Provide the [x, y] coordinate of the cell's center where the given text is located.  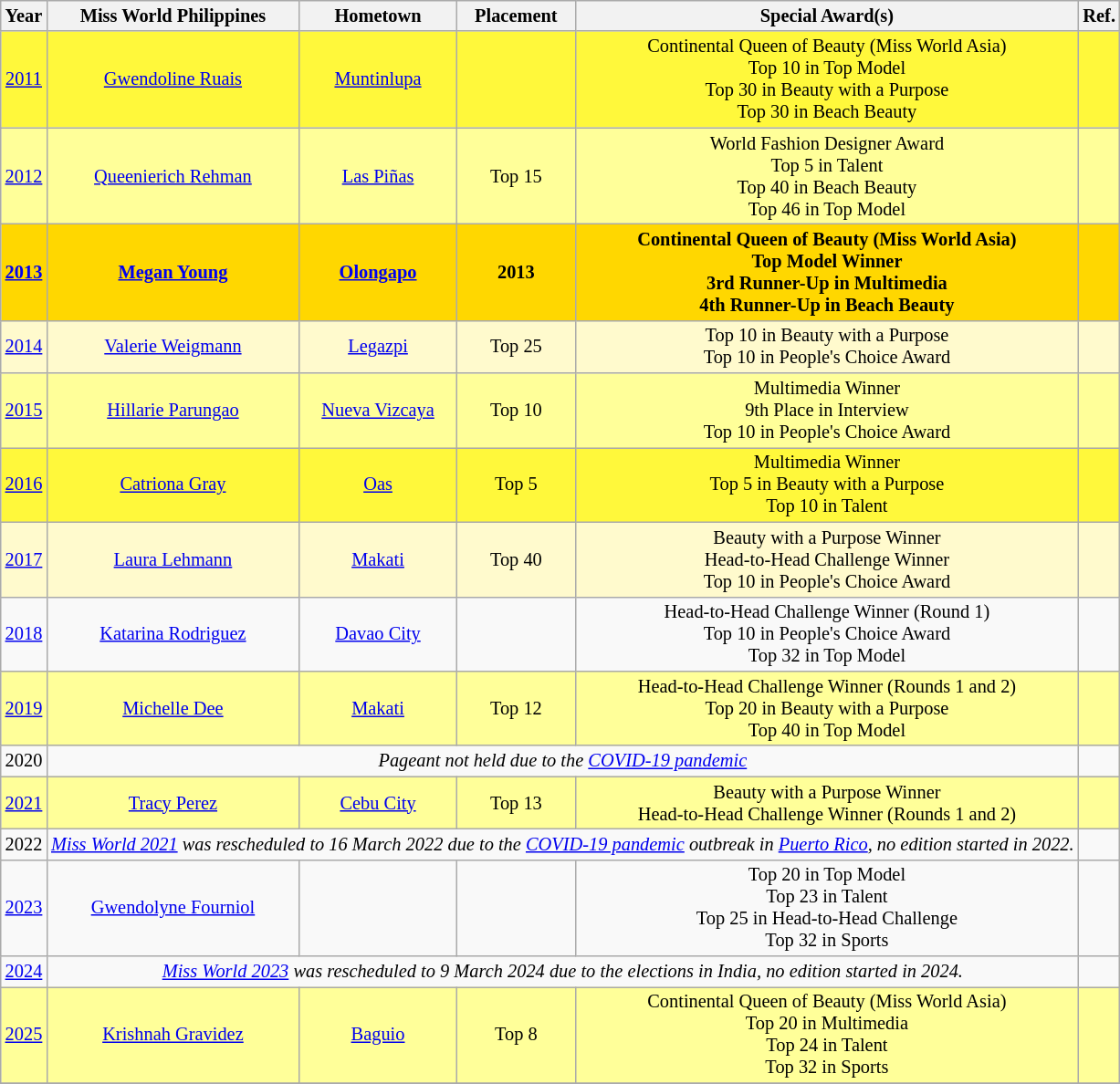
2015 [24, 411]
Krishnah Gravidez [173, 1035]
2021 [24, 803]
Gwendolyne Fourniol [173, 908]
2023 [24, 908]
Top 13 [516, 803]
Katarina Rodriguez [173, 634]
2012 [24, 176]
2019 [24, 708]
Beauty with a Purpose Winner Head-to-Head Challenge Winner Top 10 in People's Choice Award [827, 559]
Miss World Philippines [173, 16]
Laura Lehmann [173, 559]
2018 [24, 634]
Nueva Vizcaya [378, 411]
Olongapo [378, 272]
Queenierich Rehman [173, 176]
Year [24, 16]
Head-to-Head Challenge Winner (Rounds 1 and 2) Top 20 in Beauty with a Purpose Top 40 in Top Model [827, 708]
Special Award(s) [827, 16]
Tracy Perez [173, 803]
Top 40 [516, 559]
Miss World 2021 was rescheduled to 16 March 2022 due to the COVID-19 pandemic outbreak in Puerto Rico, no edition started in 2022. [562, 844]
2016 [24, 485]
Hillarie Parungao [173, 411]
Ref. [1099, 16]
Davao City [378, 634]
Placement [516, 16]
Las Piñas [378, 176]
2014 [24, 347]
Baguio [378, 1035]
Continental Queen of Beauty (Miss World Asia) Top 10 in Top Model Top 30 in Beauty with a Purpose Top 30 in Beach Beauty [827, 79]
World Fashion Designer Award Top 5 in Talent Top 40 in Beach Beauty Top 46 in Top Model [827, 176]
2024 [24, 972]
Valerie Weigmann [173, 347]
Top 10 [516, 411]
Head-to-Head Challenge Winner (Round 1) Top 10 in People's Choice Award Top 32 in Top Model [827, 634]
2022 [24, 844]
Catriona Gray [173, 485]
Michelle Dee [173, 708]
Top 10 in Beauty with a Purpose Top 10 in People's Choice Award [827, 347]
Top 20 in Top Model Top 23 in Talent Top 25 in Head-to-Head Challenge Top 32 in Sports [827, 908]
Gwendoline Ruais [173, 79]
Hometown [378, 16]
Pageant not held due to the COVID-19 pandemic [562, 761]
Top 5 [516, 485]
2025 [24, 1035]
Oas [378, 485]
Top 12 [516, 708]
Megan Young [173, 272]
Top 15 [516, 176]
Multimedia Winner Top 5 in Beauty with a Purpose Top 10 in Talent [827, 485]
Top 8 [516, 1035]
Top 25 [516, 347]
Miss World 2023 was rescheduled to 9 March 2024 due to the elections in India, no edition started in 2024. [562, 972]
Muntinlupa [378, 79]
2017 [24, 559]
2011 [24, 79]
Continental Queen of Beauty (Miss World Asia) Top Model Winner 3rd Runner-Up in Multimedia 4th Runner-Up in Beach Beauty [827, 272]
2020 [24, 761]
Multimedia Winner 9th Place in Interview Top 10 in People's Choice Award [827, 411]
Cebu City [378, 803]
Beauty with a Purpose Winner Head-to-Head Challenge Winner (Rounds 1 and 2) [827, 803]
Legazpi [378, 347]
Continental Queen of Beauty (Miss World Asia) Top 20 in Multimedia Top 24 in Talent Top 32 in Sports [827, 1035]
